Return (x, y) of the center of cell containing provided text 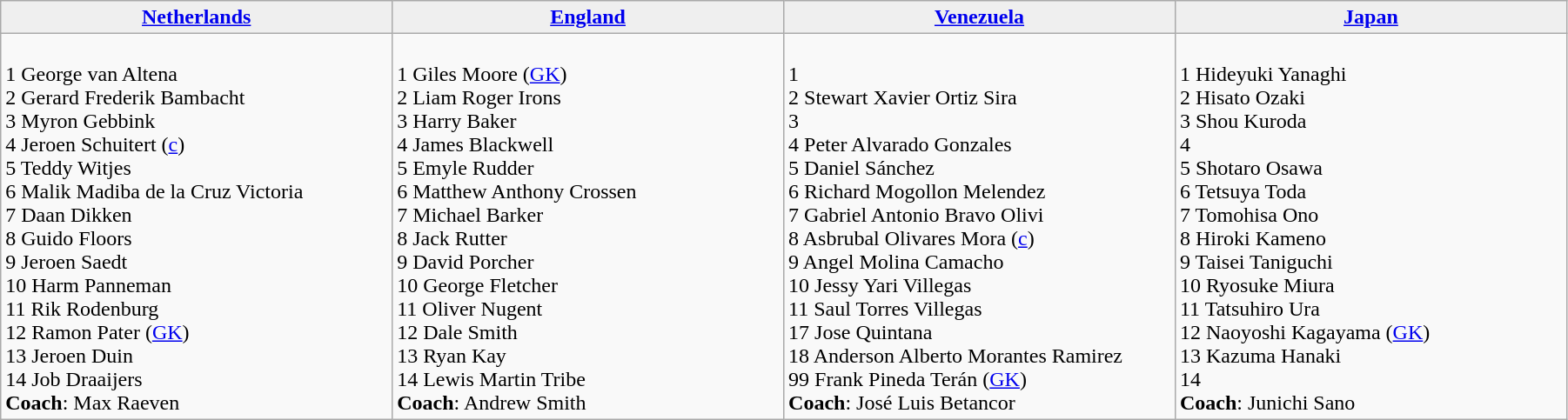
England (588, 17)
Japan (1370, 17)
Venezuela (980, 17)
Netherlands (197, 17)
